From the cell containing the given text, extract its center point as (x, y) coordinate. 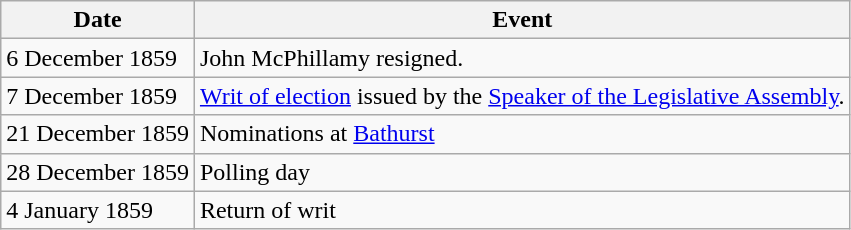
Polling day (522, 172)
Return of writ (522, 210)
7 December 1859 (98, 96)
Event (522, 20)
Nominations at Bathurst (522, 134)
4 January 1859 (98, 210)
Date (98, 20)
Writ of election issued by the Speaker of the Legislative Assembly. (522, 96)
John McPhillamy resigned. (522, 58)
21 December 1859 (98, 134)
6 December 1859 (98, 58)
28 December 1859 (98, 172)
